Search for the cell housing the specified text and yield its [X, Y] center coordinate. 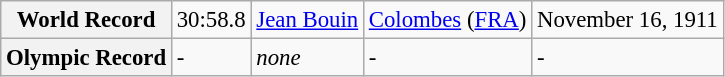
Jean Bouin [307, 20]
Colombes (FRA) [447, 20]
Olympic Record [86, 58]
none [307, 58]
World Record [86, 20]
30:58.8 [211, 20]
November 16, 1911 [628, 20]
